Pinpoint the cell where the given text exists, returning its (X, Y) midpoint coordinate. 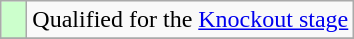
Qualified for the Knockout stage (190, 20)
